For the text-containing cell, return its midpoint in (x, y) coordinate format. 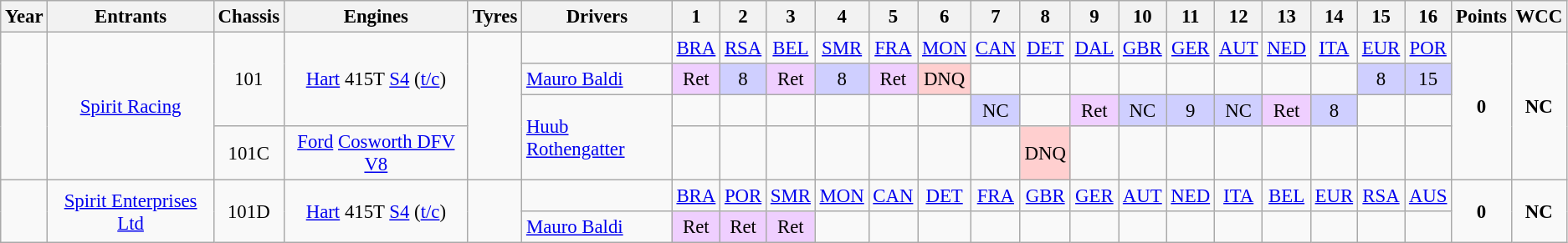
4 (842, 17)
11 (1190, 17)
Entrants (131, 17)
14 (1334, 17)
1 (696, 17)
Engines (376, 17)
101 (249, 80)
Spirit Racing (131, 107)
2 (743, 17)
7 (996, 17)
Mauro Baldi (597, 79)
101D (249, 212)
WCC (1539, 17)
Drivers (597, 17)
Points (1481, 17)
13 (1287, 17)
Ford Cosworth DFV V8 (376, 154)
AUS (1428, 196)
Tyres (494, 17)
3 (790, 17)
Year (24, 17)
6 (945, 17)
5 (894, 17)
16 (1428, 17)
Huub Rothengatter (597, 138)
Chassis (249, 17)
DAL (1094, 48)
Spirit Enterprises Ltd (131, 212)
10 (1143, 17)
101C (249, 154)
12 (1238, 17)
